Identify which cell holds the provided text, then report its (x, y) central coordinate. 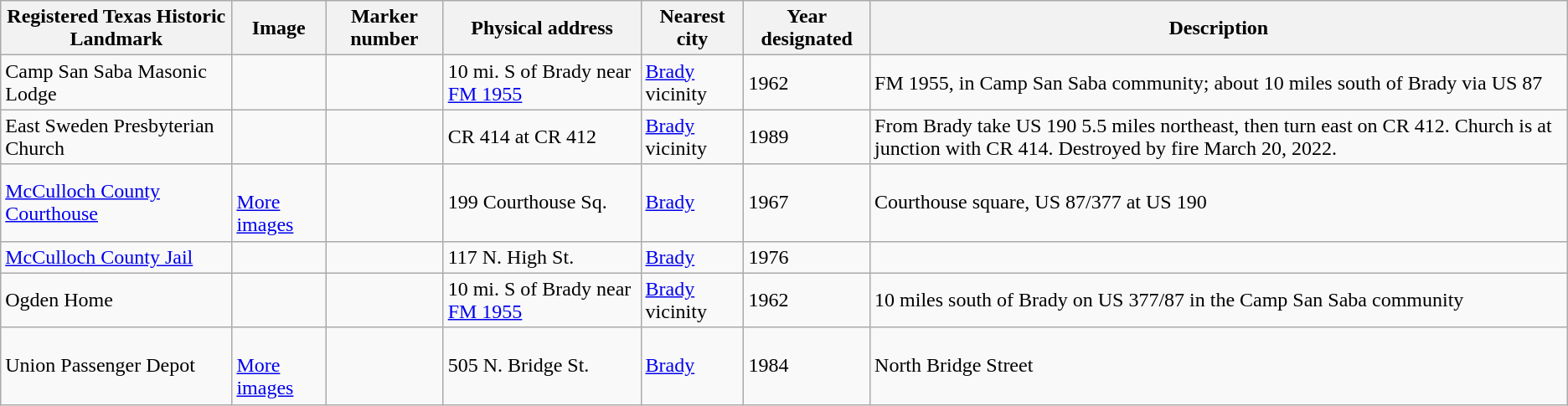
Marker number (385, 28)
1989 (807, 137)
10 miles south of Brady on US 377/87 in the Camp San Saba community (1220, 300)
1967 (807, 203)
Year designated (807, 28)
Registered Texas Historic Landmark (116, 28)
Description (1220, 28)
199 Courthouse Sq. (542, 203)
From Brady take US 190 5.5 miles northeast, then turn east on CR 412. Church is at junction with CR 414. Destroyed by fire March 20, 2022. (1220, 137)
East Sweden Presbyterian Church (116, 137)
Nearest city (692, 28)
Image (279, 28)
Union Passenger Depot (116, 366)
117 N. High St. (542, 257)
505 N. Bridge St. (542, 366)
Courthouse square, US 87/377 at US 190 (1220, 203)
McCulloch County Courthouse (116, 203)
Ogden Home (116, 300)
McCulloch County Jail (116, 257)
1976 (807, 257)
Physical address (542, 28)
Camp San Saba Masonic Lodge (116, 82)
CR 414 at CR 412 (542, 137)
FM 1955, in Camp San Saba community; about 10 miles south of Brady via US 87 (1220, 82)
1984 (807, 366)
North Bridge Street (1220, 366)
